Find where the given text appears and provide that cell's center as [x, y] coordinate. 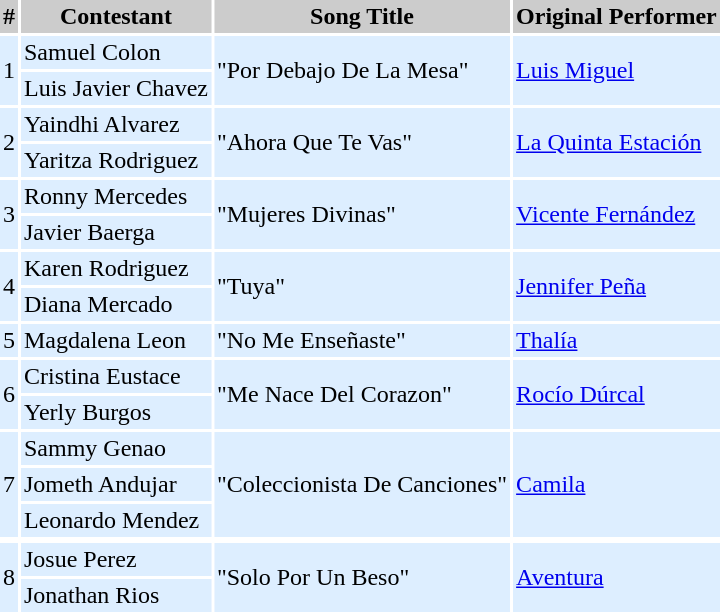
3 [9, 214]
"Mujeres Divinas" [362, 214]
Leonardo Mendez [116, 520]
6 [9, 394]
Aventura [616, 578]
Javier Baerga [116, 232]
Yaritza Rodriguez [116, 160]
"Por Debajo De La Mesa" [362, 70]
"Tuya" [362, 286]
Rocío Dúrcal [616, 394]
8 [9, 578]
Vicente Fernández [616, 214]
Josue Perez [116, 560]
Yerly Burgos [116, 412]
Song Title [362, 16]
Luis Javier Chavez [116, 88]
"Ahora Que Te Vas" [362, 142]
Sammy Genao [116, 448]
1 [9, 70]
Samuel Colon [116, 52]
Karen Rodriguez [116, 268]
Original Performer [616, 16]
"Me Nace Del Corazon" [362, 394]
Jometh Andujar [116, 484]
Ronny Mercedes [116, 196]
Diana Mercado [116, 304]
"Solo Por Un Beso" [362, 578]
La Quinta Estación [616, 142]
Yaindhi Alvarez [116, 124]
Contestant [116, 16]
Camila [616, 484]
2 [9, 142]
Magdalena Leon [116, 340]
Cristina Eustace [116, 376]
5 [9, 340]
Jennifer Peña [616, 286]
"Coleccionista De Canciones" [362, 484]
4 [9, 286]
"No Me Enseñaste" [362, 340]
# [9, 16]
Jonathan Rios [116, 596]
7 [9, 484]
Thalía [616, 340]
Luis Miguel [616, 70]
